Return the (X, Y) coordinate for the center point of the cell that contains the specified text.  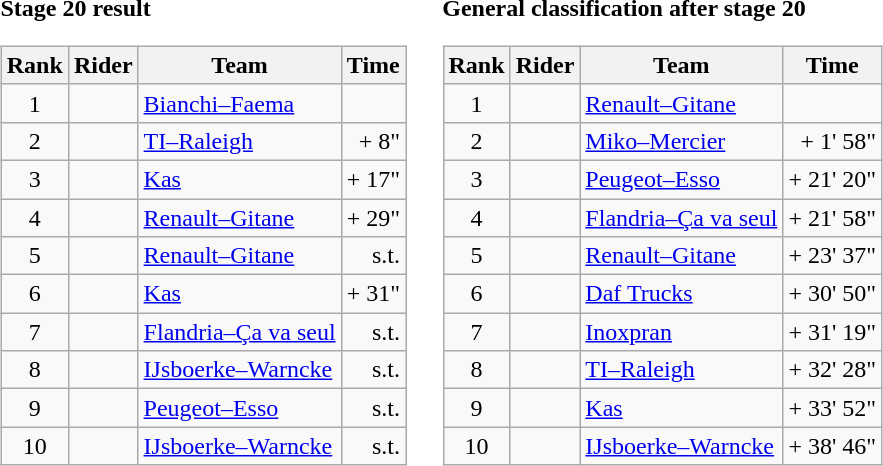
+ 23' 37" (832, 256)
+ 38' 46" (832, 446)
Miko–Mercier (682, 141)
+ 17" (373, 179)
+ 21' 58" (832, 217)
+ 31' 19" (832, 332)
Bianchi–Faema (240, 103)
+ 32' 28" (832, 370)
Inoxpran (682, 332)
+ 21' 20" (832, 179)
+ 8" (373, 141)
+ 33' 52" (832, 408)
+ 30' 50" (832, 294)
+ 31" (373, 294)
+ 1' 58" (832, 141)
+ 29" (373, 217)
Daf Trucks (682, 294)
